Return the (X, Y) coordinate for the center point of the cell that contains the specified text.  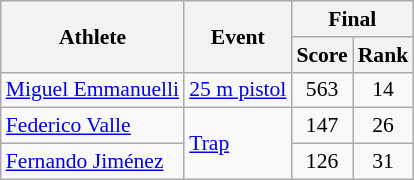
Score (322, 55)
25 m pistol (238, 90)
26 (384, 126)
563 (322, 90)
Federico Valle (92, 126)
31 (384, 162)
Trap (238, 144)
14 (384, 90)
Fernando Jiménez (92, 162)
Event (238, 36)
Athlete (92, 36)
126 (322, 162)
Miguel Emmanuelli (92, 90)
Final (352, 19)
147 (322, 126)
Rank (384, 55)
